Return [x, y] of the center of cell containing provided text 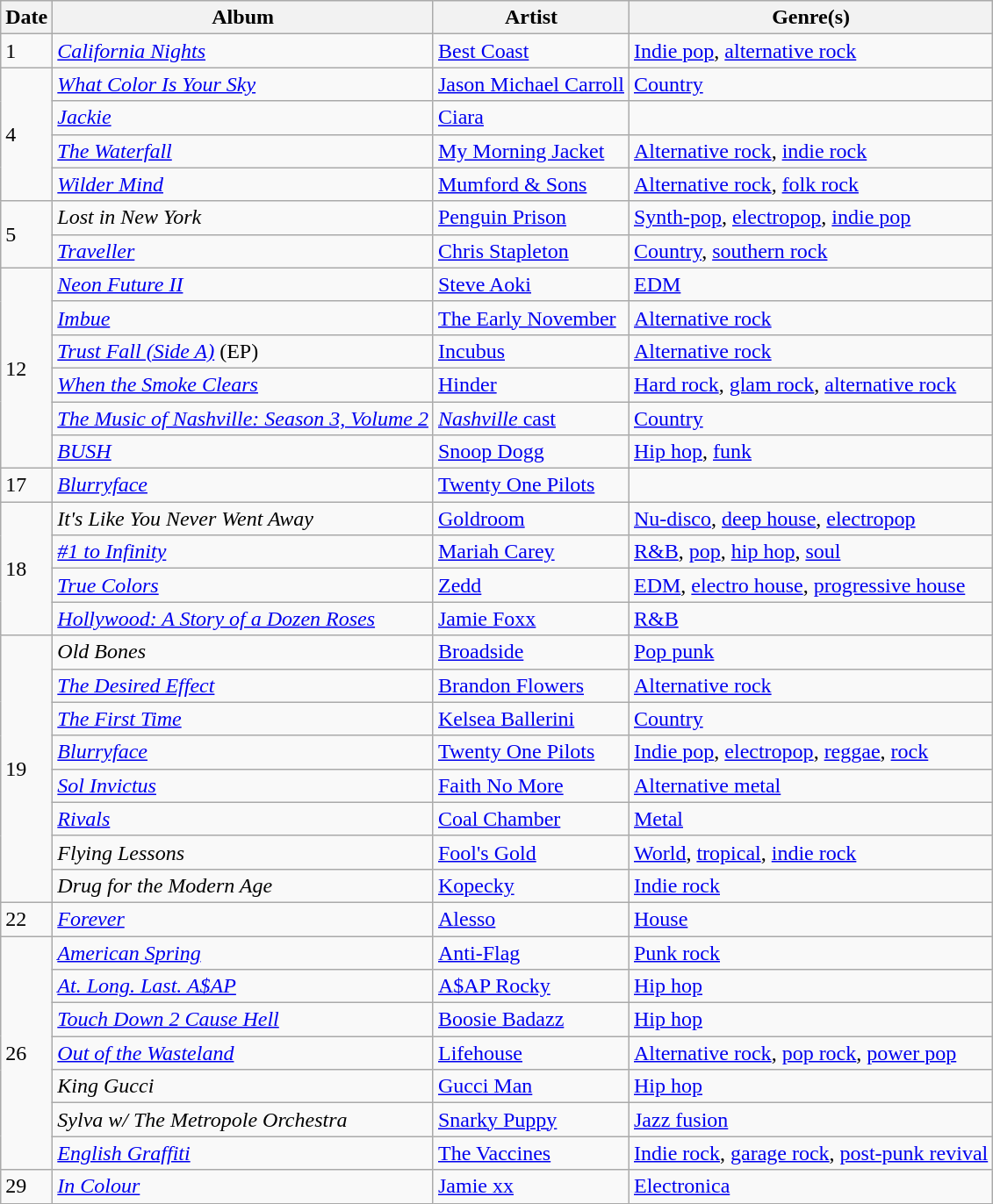
22 [26, 919]
Zedd [530, 585]
Snarky Puppy [530, 1120]
Flying Lessons [243, 852]
Ciara [530, 118]
Trust Fall (Side A) (EP) [243, 351]
Hip hop, funk [810, 452]
Snoop Dogg [530, 452]
When the Smoke Clears [243, 384]
Traveller [243, 251]
Rivals [243, 819]
Lifehouse [530, 1053]
Jackie [243, 118]
Indie rock, garage rock, post-punk revival [810, 1153]
29 [26, 1186]
It's Like You Never Went Away [243, 519]
What Color Is Your Sky [243, 84]
4 [26, 134]
Nu-disco, deep house, electropop [810, 519]
Penguin Prison [530, 218]
King Gucci [243, 1086]
A$AP Rocky [530, 986]
BUSH [243, 452]
EDM [810, 284]
The Music of Nashville: Season 3, Volume 2 [243, 419]
Jazz fusion [810, 1120]
Sol Invictus [243, 785]
Punk rock [810, 952]
Incubus [530, 351]
Indie pop, alternative rock [810, 51]
Mumford & Sons [530, 184]
Album [243, 18]
My Morning Jacket [530, 151]
Nashville cast [530, 419]
True Colors [243, 585]
Alternative metal [810, 785]
Hollywood: A Story of a Dozen Roses [243, 619]
Anti-Flag [530, 952]
Gucci Man [530, 1086]
Touch Down 2 Cause Hell [243, 1020]
Sylva w/ The Metropole Orchestra [243, 1120]
Best Coast [530, 51]
1 [26, 51]
American Spring [243, 952]
Broadside [530, 652]
Imbue [243, 318]
Chris Stapleton [530, 251]
5 [26, 234]
Date [26, 18]
Synth-pop, electropop, indie pop [810, 218]
House [810, 919]
26 [26, 1052]
The First Time [243, 719]
Fool's Gold [530, 852]
Genre(s) [810, 18]
The Vaccines [530, 1153]
Kopecky [530, 885]
18 [26, 569]
Jamie Foxx [530, 619]
The Desired Effect [243, 685]
Mariah Carey [530, 552]
Artist [530, 18]
Country, southern rock [810, 251]
Alternative rock, indie rock [810, 151]
12 [26, 368]
19 [26, 769]
Kelsea Ballerini [530, 719]
Jamie xx [530, 1186]
Lost in New York [243, 218]
Brandon Flowers [530, 685]
Drug for the Modern Age [243, 885]
Neon Future II [243, 284]
In Colour [243, 1186]
Coal Chamber [530, 819]
Alesso [530, 919]
Wilder Mind [243, 184]
At. Long. Last. A$AP [243, 986]
The Waterfall [243, 151]
Hard rock, glam rock, alternative rock [810, 384]
Electronica [810, 1186]
EDM, electro house, progressive house [810, 585]
Boosie Badazz [530, 1020]
Jason Michael Carroll [530, 84]
Steve Aoki [530, 284]
Indie rock [810, 885]
Goldroom [530, 519]
California Nights [243, 51]
Pop punk [810, 652]
Out of the Wasteland [243, 1053]
Alternative rock, pop rock, power pop [810, 1053]
Faith No More [530, 785]
17 [26, 485]
The Early November [530, 318]
Hinder [530, 384]
Forever [243, 919]
Alternative rock, folk rock [810, 184]
Indie pop, electropop, reggae, rock [810, 752]
Old Bones [243, 652]
#1 to Infinity [243, 552]
R&B [810, 619]
R&B, pop, hip hop, soul [810, 552]
World, tropical, indie rock [810, 852]
English Graffiti [243, 1153]
Metal [810, 819]
